Provide the (X, Y) coordinate of the cell's center where the given text is located.  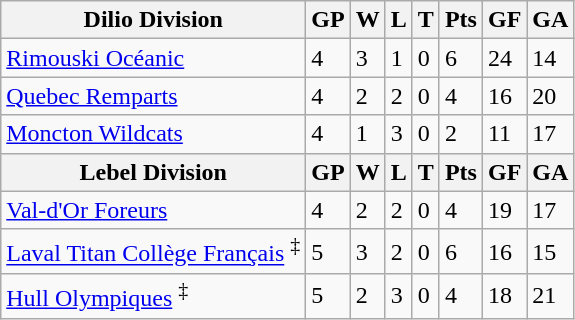
Lebel Division (154, 172)
21 (550, 296)
18 (504, 296)
Laval Titan Collège Français ‡ (154, 252)
Moncton Wildcats (154, 134)
Quebec Remparts (154, 96)
20 (550, 96)
Dilio Division (154, 20)
Val-d'Or Foreurs (154, 210)
15 (550, 252)
Hull Olympiques ‡ (154, 296)
19 (504, 210)
11 (504, 134)
14 (550, 58)
24 (504, 58)
Rimouski Océanic (154, 58)
